Return the [x, y] coordinate for the center point of the cell that contains the specified text.  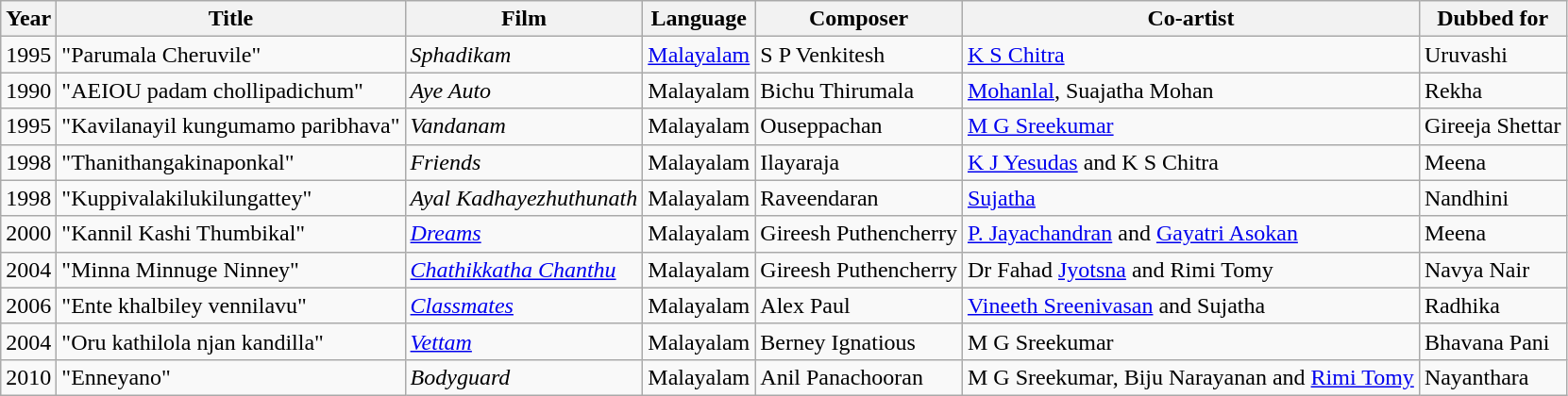
Ayal Kadhayezhuthunath [524, 198]
Bichu Thirumala [859, 91]
Radhika [1492, 305]
Rekha [1492, 91]
Ilayaraja [859, 162]
Bodyguard [524, 377]
Language [699, 19]
"Kuppivalakilukilungattey" [230, 198]
P. Jayachandran and Gayatri Asokan [1190, 234]
Vandanam [524, 126]
"Enneyano" [230, 377]
Nandhini [1492, 198]
Gireeja Shettar [1492, 126]
Navya Nair [1492, 270]
2000 [28, 234]
Title [230, 19]
Berney Ignatious [859, 341]
"Parumala Cheruvile" [230, 55]
Sphadikam [524, 55]
Classmates [524, 305]
Bhavana Pani [1492, 341]
"Ente khalbiley vennilavu" [230, 305]
"Oru kathilola njan kandilla" [230, 341]
Dr Fahad Jyotsna and Rimi Tomy [1190, 270]
Composer [859, 19]
S P Venkitesh [859, 55]
Vettam [524, 341]
Aye Auto [524, 91]
K S Chitra [1190, 55]
Dubbed for [1492, 19]
Uruvashi [1492, 55]
Alex Paul [859, 305]
Anil Panachooran [859, 377]
2006 [28, 305]
Ouseppachan [859, 126]
"Kannil Kashi Thumbikal" [230, 234]
Nayanthara [1492, 377]
Raveendaran [859, 198]
"AEIOU padam chollipadichum" [230, 91]
1990 [28, 91]
"Kavilanayil kungumamo paribhava" [230, 126]
"Minna Minnuge Ninney" [230, 270]
Vineeth Sreenivasan and Sujatha [1190, 305]
Chathikkatha Chanthu [524, 270]
Co-artist [1190, 19]
Dreams [524, 234]
2010 [28, 377]
Film [524, 19]
K J Yesudas and K S Chitra [1190, 162]
M G Sreekumar, Biju Narayanan and Rimi Tomy [1190, 377]
Mohanlal, Suajatha Mohan [1190, 91]
Friends [524, 162]
"Thanithangakinaponkal" [230, 162]
Sujatha [1190, 198]
Year [28, 19]
